For the text-containing cell, return its midpoint in [x, y] coordinate format. 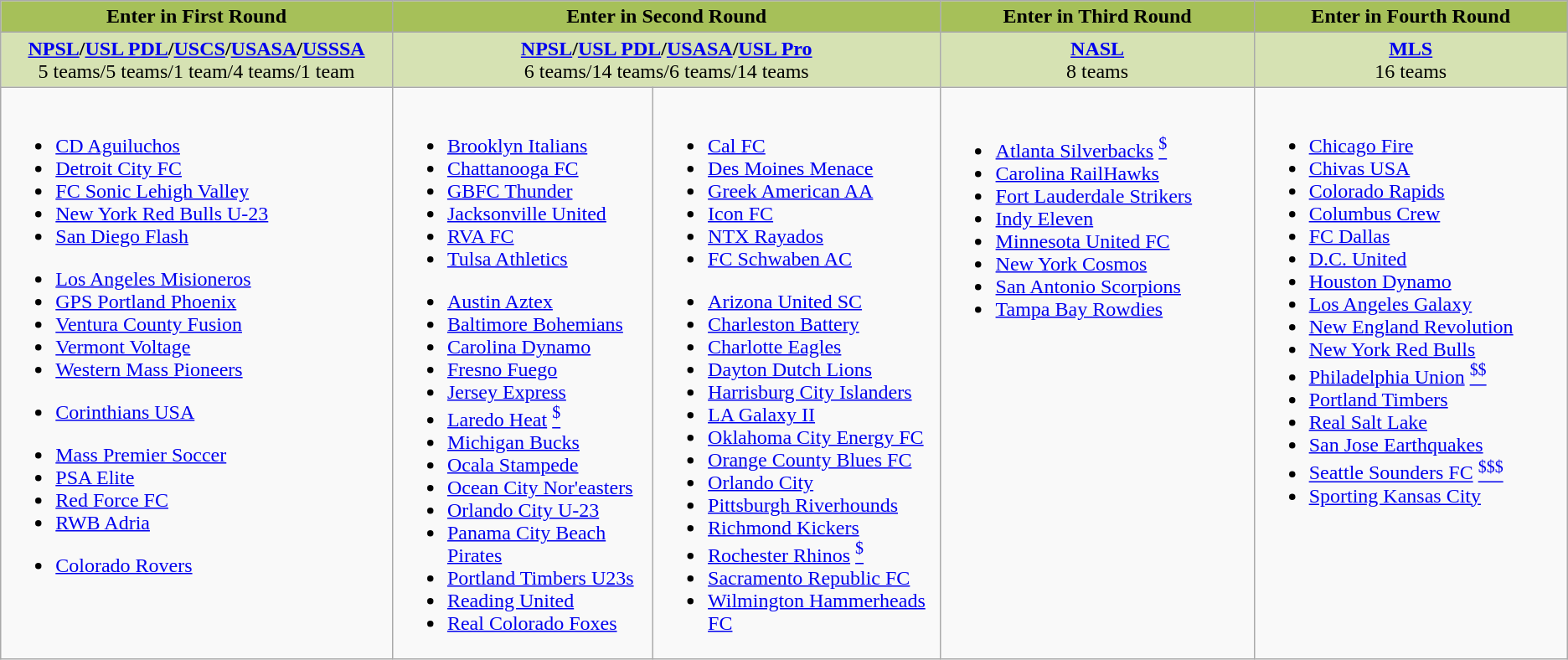
MLS 16 teams [1411, 60]
Atlanta Silverbacks $Carolina RailHawksFort Lauderdale StrikersIndy ElevenMinnesota United FCNew York CosmosSan Antonio ScorpionsTampa Bay Rowdies [1097, 374]
NPSL/USL PDL/USASA/USL Pro6 teams/14 teams/6 teams/14 teams [667, 60]
Enter in Second Round [667, 17]
NPSL/USL PDL/USCS/USASA/USSSA5 teams/5 teams/1 team/4 teams/1 team [197, 60]
NASL8 teams [1097, 60]
Enter in Fourth Round [1411, 17]
Enter in First Round [197, 17]
Enter in Third Round [1097, 17]
